Scan for the cell matching the given text and deliver its (X, Y) coordinate at center. 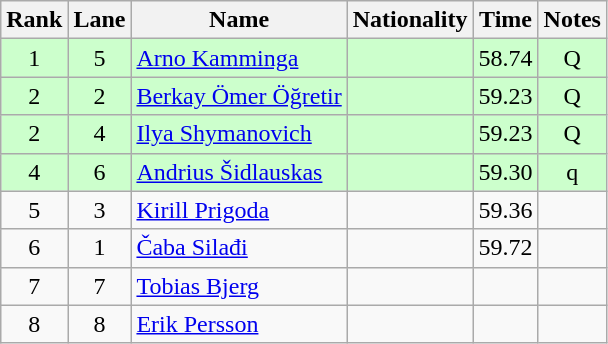
Lane (100, 20)
58.74 (506, 58)
Nationality (410, 20)
Čaba Silađi (239, 248)
59.30 (506, 172)
Tobias Bjerg (239, 286)
Notes (572, 20)
Arno Kamminga (239, 58)
Name (239, 20)
Time (506, 20)
Andrius Šidlauskas (239, 172)
59.72 (506, 248)
Berkay Ömer Öğretir (239, 96)
Erik Persson (239, 324)
3 (100, 210)
Kirill Prigoda (239, 210)
Ilya Shymanovich (239, 134)
Rank (34, 20)
q (572, 172)
59.36 (506, 210)
